Locate the cell with the specified text and output its [x, y] center coordinate. 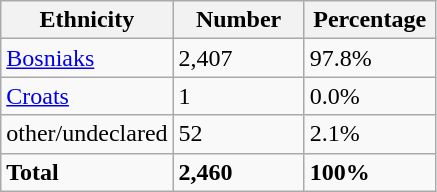
Number [238, 20]
2,460 [238, 172]
Percentage [370, 20]
2.1% [370, 134]
Total [87, 172]
other/undeclared [87, 134]
Ethnicity [87, 20]
Bosniaks [87, 58]
97.8% [370, 58]
100% [370, 172]
1 [238, 96]
0.0% [370, 96]
Croats [87, 96]
52 [238, 134]
2,407 [238, 58]
